Scan for the cell matching the given text and deliver its [x, y] coordinate at center. 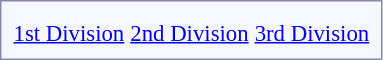
2nd Division [190, 33]
3rd Division [312, 33]
1st Division [69, 33]
